Identify which cell holds the provided text, then report its (X, Y) central coordinate. 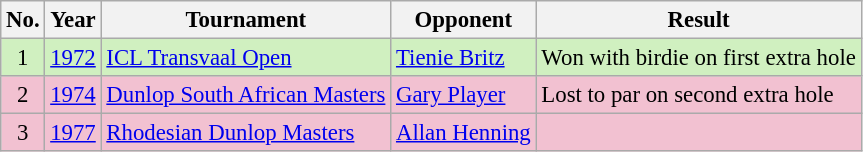
1974 (73, 95)
3 (23, 133)
Allan Henning (464, 133)
Tienie Britz (464, 58)
Rhodesian Dunlop Masters (246, 133)
1977 (73, 133)
2 (23, 95)
Lost to par on second extra hole (698, 95)
Opponent (464, 20)
Year (73, 20)
Result (698, 20)
Dunlop South African Masters (246, 95)
No. (23, 20)
1972 (73, 58)
1 (23, 58)
Won with birdie on first extra hole (698, 58)
Gary Player (464, 95)
Tournament (246, 20)
ICL Transvaal Open (246, 58)
